Search for the cell housing the specified text and yield its [X, Y] center coordinate. 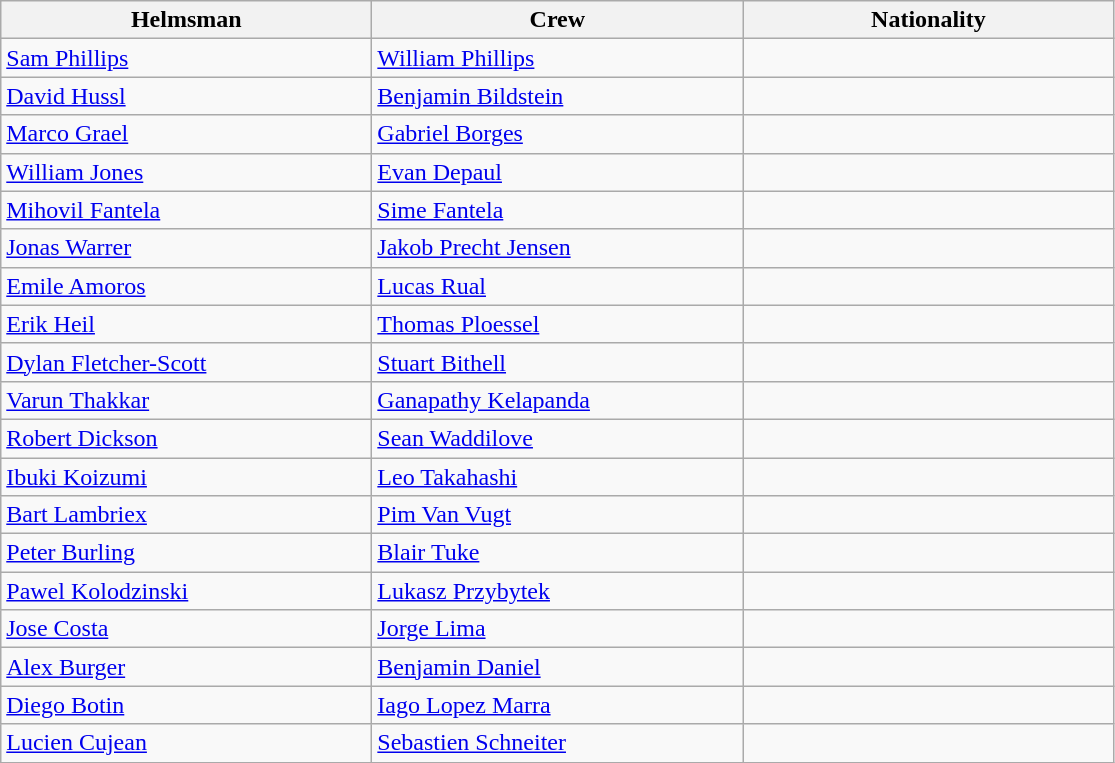
Evan Depaul [558, 172]
Robert Dickson [186, 438]
Lucien Cujean [186, 743]
Nationality [928, 20]
Sebastien Schneiter [558, 743]
Pawel Kolodzinski [186, 591]
Benjamin Bildstein [558, 96]
Sam Phillips [186, 58]
Stuart Bithell [558, 362]
William Jones [186, 172]
Jakob Precht Jensen [558, 248]
Peter Burling [186, 553]
Erik Heil [186, 324]
William Phillips [558, 58]
David Hussl [186, 96]
Varun Thakkar [186, 400]
Benjamin Daniel [558, 667]
Dylan Fletcher-Scott [186, 362]
Ganapathy Kelapanda [558, 400]
Leo Takahashi [558, 477]
Mihovil Fantela [186, 210]
Helmsman [186, 20]
Diego Botin [186, 705]
Lucas Rual [558, 286]
Crew [558, 20]
Gabriel Borges [558, 134]
Ibuki Koizumi [186, 477]
Pim Van Vugt [558, 515]
Jorge Lima [558, 629]
Jose Costa [186, 629]
Emile Amoros [186, 286]
Sean Waddilove [558, 438]
Thomas Ploessel [558, 324]
Bart Lambriex [186, 515]
Alex Burger [186, 667]
Iago Lopez Marra [558, 705]
Marco Grael [186, 134]
Sime Fantela [558, 210]
Lukasz Przybytek [558, 591]
Jonas Warrer [186, 248]
Blair Tuke [558, 553]
